Return [X, Y] of the center of cell containing provided text 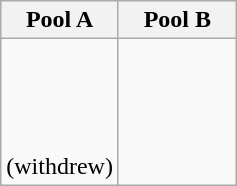
Pool A [60, 20]
Pool B [177, 20]
(withdrew) [60, 112]
